Search for the cell housing the specified text and yield its [X, Y] center coordinate. 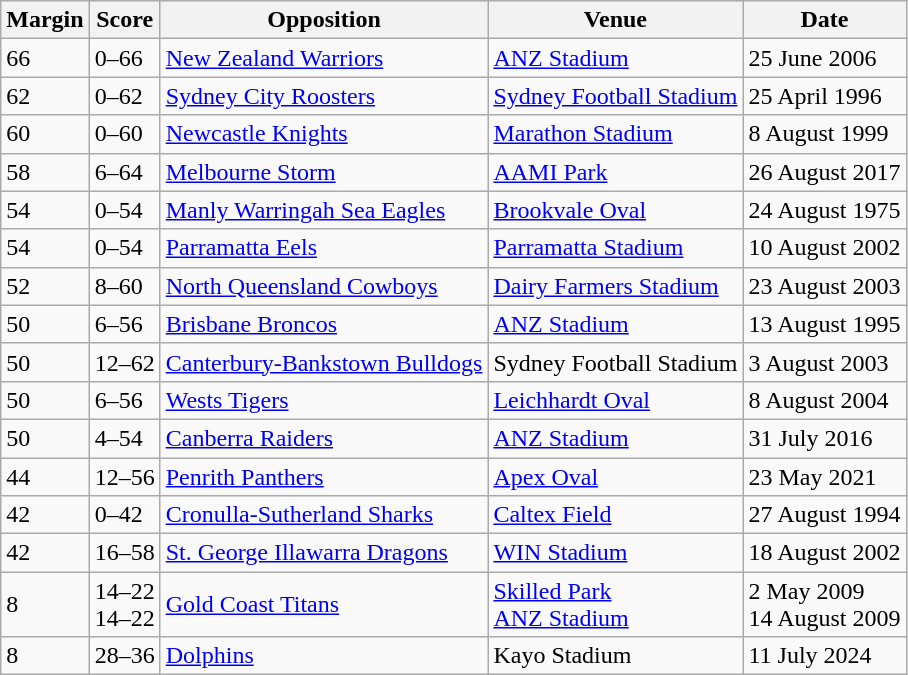
23 May 2021 [824, 477]
Venue [616, 20]
New Zealand Warriors [324, 58]
58 [45, 172]
Dolphins [324, 656]
Canterbury-Bankstown Bulldogs [324, 362]
Manly Warringah Sea Eagles [324, 210]
3 August 2003 [824, 362]
Caltex Field [616, 515]
Brisbane Broncos [324, 324]
Marathon Stadium [616, 134]
11 July 2024 [824, 656]
27 August 1994 [824, 515]
North Queensland Cowboys [324, 286]
23 August 2003 [824, 286]
Opposition [324, 20]
Parramatta Eels [324, 248]
26 August 2017 [824, 172]
Skilled ParkANZ Stadium [616, 604]
Date [824, 20]
8 August 2004 [824, 400]
60 [45, 134]
Dairy Farmers Stadium [616, 286]
14–2214–22 [124, 604]
13 August 1995 [824, 324]
WIN Stadium [616, 553]
Gold Coast Titans [324, 604]
Penrith Panthers [324, 477]
2 May 200914 August 2009 [824, 604]
12–62 [124, 362]
Wests Tigers [324, 400]
Parramatta Stadium [616, 248]
25 June 2006 [824, 58]
18 August 2002 [824, 553]
Canberra Raiders [324, 438]
8–60 [124, 286]
Brookvale Oval [616, 210]
31 July 2016 [824, 438]
52 [45, 286]
St. George Illawarra Dragons [324, 553]
66 [45, 58]
Sydney City Roosters [324, 96]
28–36 [124, 656]
12–56 [124, 477]
4–54 [124, 438]
0–42 [124, 515]
0–62 [124, 96]
24 August 1975 [824, 210]
8 August 1999 [824, 134]
Leichhardt Oval [616, 400]
16–58 [124, 553]
0–66 [124, 58]
Cronulla-Sutherland Sharks [324, 515]
10 August 2002 [824, 248]
Melbourne Storm [324, 172]
Newcastle Knights [324, 134]
Margin [45, 20]
25 April 1996 [824, 96]
Score [124, 20]
Apex Oval [616, 477]
44 [45, 477]
6–64 [124, 172]
62 [45, 96]
Kayo Stadium [616, 656]
0–60 [124, 134]
AAMI Park [616, 172]
